Provide the [X, Y] coordinate of the cell's center where the given text is located.  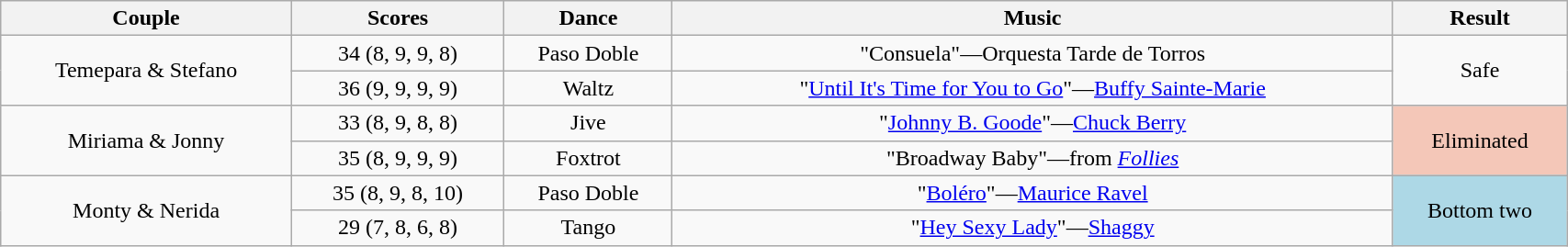
Result [1479, 18]
Eliminated [1479, 140]
Tango [588, 228]
Dance [588, 18]
29 (7, 8, 6, 8) [398, 228]
"Boléro"—Maurice Ravel [1032, 193]
Bottom two [1479, 210]
Foxtrot [588, 158]
36 (9, 9, 9, 9) [398, 88]
Monty & Nerida [147, 210]
Miriama & Jonny [147, 140]
"Hey Sexy Lady"—Shaggy [1032, 228]
"Broadway Baby"—from Follies [1032, 158]
"Until It's Time for You to Go"—Buffy Sainte-Marie [1032, 88]
35 (8, 9, 9, 9) [398, 158]
Couple [147, 18]
35 (8, 9, 8, 10) [398, 193]
Jive [588, 123]
Temepara & Stefano [147, 71]
"Consuela"—Orquesta Tarde de Torros [1032, 53]
Waltz [588, 88]
"Johnny B. Goode"—Chuck Berry [1032, 123]
Scores [398, 18]
Music [1032, 18]
Safe [1479, 71]
34 (8, 9, 9, 8) [398, 53]
33 (8, 9, 8, 8) [398, 123]
